Identify which cell holds the provided text, then report its [x, y] central coordinate. 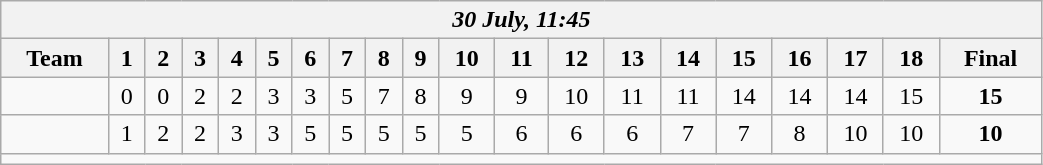
Final [990, 58]
12 [576, 58]
17 [856, 58]
4 [236, 58]
Team [55, 58]
30 July, 11:45 [522, 20]
18 [911, 58]
16 [800, 58]
13 [632, 58]
